Output the [X, Y] coordinate of the center of the cell containing the given text.  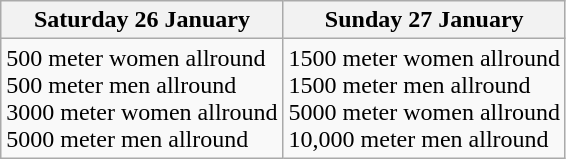
1500 meter women allround 1500 meter men allround 5000 meter women allround 10,000 meter men allround [424, 98]
500 meter women allround 500 meter men allround 3000 meter women allround 5000 meter men allround [142, 98]
Saturday 26 January [142, 20]
Sunday 27 January [424, 20]
